Output the (x, y) coordinate of the center of the cell containing the given text.  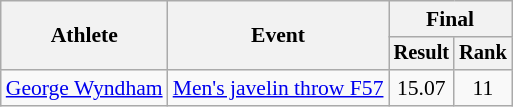
Athlete (84, 36)
15.07 (422, 88)
Result (422, 54)
George Wyndham (84, 88)
Men's javelin throw F57 (278, 88)
Final (450, 19)
11 (483, 88)
Event (278, 36)
Rank (483, 54)
